Return the [x, y] coordinate for the center point of the cell that contains the specified text.  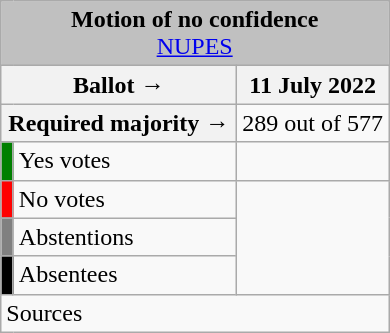
Absentees [125, 275]
289 out of 577 [313, 123]
Abstentions [125, 237]
Ballot → [119, 85]
Sources [195, 313]
No votes [125, 199]
11 July 2022 [313, 85]
Motion of no confidence NUPES [195, 34]
Yes votes [125, 161]
Required majority → [119, 123]
